Determine the (X, Y) coordinate at the center of the cell enclosing the given text.  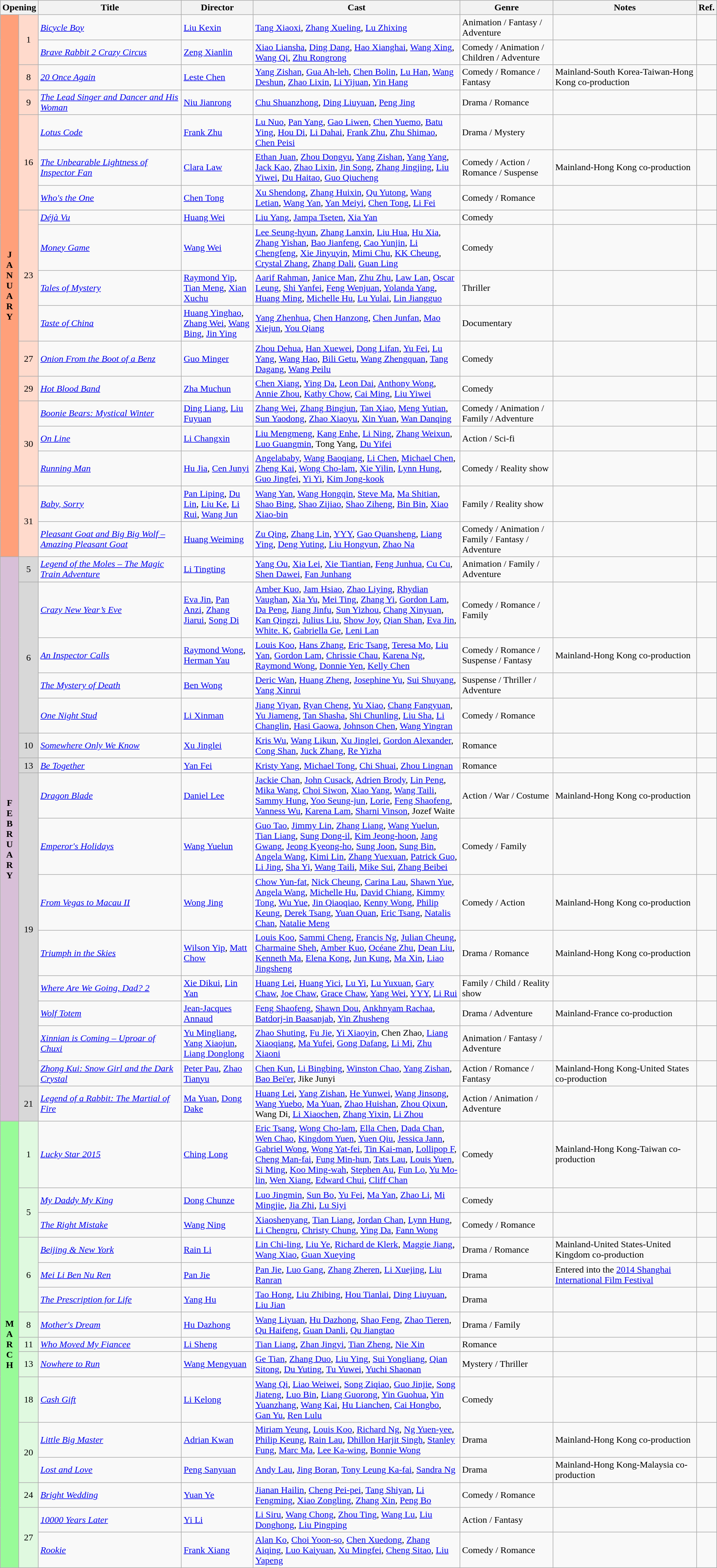
Emperor's Holidays (110, 846)
Rookie (110, 1550)
Li Sheng (218, 1344)
Mainland-France co-production (625, 1013)
Li Changxin (218, 438)
Zhang Wei, Zhang Bingjun, Tan Xiao, Meng Yutian, Sun Yaodong, Zhao Xiaoyu, Xin Yuan, Wan Danqing (357, 414)
Wong Jing (218, 902)
Zhao Shuting, Fu Jie, Yi Xiaoyin, Chen Zhao, Liang Xiaoqiang, Ma Yufei, Gong Dafang, Li Mi, Zhu Xiaoni (357, 1043)
Guo Minger (218, 359)
The Lead Singer and Dancer and His Woman (110, 102)
Andy Lau, Jing Boran, Tony Leung Ka-fai, Sandra Ng (357, 1470)
Comedy / Romance / Suspense / Fantasy (506, 655)
Tao Hong, Liu Zhibing, Hou Tianlai, Ding Liuyuan, Liu Jian (357, 1300)
Eva Jin, Pan Anzi, Zhang Jiarui, Song Di (218, 610)
Cash Gift (110, 1399)
Lucky Star 2015 (110, 1154)
Baby, Sorry (110, 504)
Wilson Yip, Matt Chow (218, 953)
Xinnian is Coming – Uproar of Chuxi (110, 1043)
Drama / Adventure (506, 1013)
Liu Mengmeng, Kang Enhe, Li Ning, Zhang Weixun, Luo Guangmin, Tong Yang, Du Yifei (357, 438)
Yu Mingliang, Yang Xiaojun, Liang Donglong (218, 1043)
Crazy New Year’s Eve (110, 610)
Ching Long (218, 1154)
Ref. (706, 8)
My Daddy My King (110, 1200)
Thriller (506, 288)
Comedy / Romance / Fantasy (506, 77)
Hu Jia, Cen Junyi (218, 469)
Luo Jingmin, Sun Bo, Yu Fei, Ma Yan, Zhao Li, Mi Mingjie, Jia Zhi, Lu Siyi (357, 1200)
Bicycle Boy (110, 28)
Comedy / Animation / Family / Adventure (506, 414)
FEBRUARY (10, 839)
Action / War / Costume (506, 795)
JANUARY (10, 286)
Peng Sanyuan (218, 1470)
Huang Lei, Huang Yici, Lu Yi, Lu Yuxuan, Gary Chaw, Joe Chaw, Grace Chaw, Yang Wei, YYY, Li Rui (357, 989)
Pleasant Goat and Big Big Wolf – Amazing Pleasant Goat (110, 539)
Ding Liang, Liu Fuyuan (218, 414)
Mainland-Hong Kong-Taiwan co-production (625, 1154)
Pan Jie, Luo Gang, Zhang Zheren, Li Xuejing, Liu Ranran (357, 1274)
Angelababy, Wang Baoqiang, Li Chen, Michael Chen, Zheng Kai, Wong Cho-lam, Xie Yilin, Lynn Hung, Guo Jingfei, Yi Yi, Kim Jong-kook (357, 469)
Action / Romance / Fantasy (506, 1074)
Animation / Family / Adventure (506, 569)
23 (28, 275)
Lu Nuo, Pan Yang, Gao Liwen, Chen Yuemo, Batu Ying, Hou Di, Li Dahai, Frank Zhu, Zhu Shimao, Chen Peisi (357, 132)
Frank Zhu (218, 132)
Hu Dazhong (218, 1324)
MARCH (10, 1344)
10000 Years Later (110, 1520)
Huang Wei (218, 217)
The Unbearable Lightness of Inspector Fan (110, 167)
Wang Wei (218, 248)
21 (28, 1104)
Jean-Jacques Annaud (218, 1013)
Peter Pau, Zhao Tianyu (218, 1074)
Be Together (110, 765)
Zhong Kui: Snow Girl and the Dark Crystal (110, 1074)
31 (28, 522)
Mainland-Hong Kong-Malaysia co-production (625, 1470)
Wang Ning (218, 1225)
Hot Blood Band (110, 389)
Mainland-United States-United Kingdom co-production (625, 1250)
Ge Tian, Zhang Duo, Liu Ying, Sui Yongliang, Qian Sitong, Du Yuting, Tu Yuwei, Yuchi Shaonan (357, 1364)
Onion From the Boot of a Benz (110, 359)
Little Big Master (110, 1440)
Drama / Family (506, 1324)
Director (218, 8)
Chu Shuanzhong, Ding Liuyuan, Peng Jing (357, 102)
Yang Ou, Xia Lei, Xie Tiantian, Feng Junhua, Cu Cu, Shen Dawei, Fan Junhang (357, 569)
Bright Wedding (110, 1495)
Zu Qing, Zhang Lin, YYY, Gao Quansheng, Liang Ying, Deng Yuting, Liu Hongyun, Zhao Na (357, 539)
Action / Animation / Adventure (506, 1104)
Mainland-Hong Kong-United States co-production (625, 1074)
Louis Koo, Hans Zhang, Eric Tsang, Teresa Mo, Liu Yan, Gordon Lam, Chrissie Chau, Karena Ng, Raymond Wong, Donnie Yen, Kelly Chen (357, 655)
Yang Hu (218, 1300)
29 (28, 389)
Huang Yinghao, Zhang Wei, Wang Bing, Jin Ying (218, 323)
Money Game (110, 248)
Notes (625, 8)
Tian Liang, Zhan Jingyi, Tian Zheng, Nie Xin (357, 1344)
Xiao Liansha, Ding Dang, Hao Xianghai, Wang Xing, Wang Qi, Zhu Rongrong (357, 52)
Kris Wu, Wang Likun, Xu Jinglei, Gordon Alexander, Cong Shan, Juck Zhang, Re Yizha (357, 746)
11 (28, 1344)
Lotus Code (110, 132)
Li Kelong (218, 1399)
Raymond Wong, Herman Yau (218, 655)
16 (28, 162)
Suspense / Thriller / Adventure (506, 685)
Documentary (506, 323)
Xie Dikui, Lin Yan (218, 989)
Triumph in the Skies (110, 953)
Yuan Ye (218, 1495)
20 (28, 1452)
Xu Jinglei (218, 746)
Wang Liyuan, Hu Dazhong, Shao Feng, Zhao Tieren, Qu Haifeng, Guan Danli, Qu Jiangtao (357, 1324)
18 (28, 1399)
Who's the One (110, 198)
Comedy / Action / Romance / Suspense (506, 167)
Wolf Totem (110, 1013)
One Night Stud (110, 715)
Miriam Yeung, Louis Koo, Richard Ng, Ng Yuen-yee, Philip Keung, Rain Lau, Dhillon Harjit Singh, Stanley Fung, Marc Ma, Lee Ka-wing, Bonnie Wong (357, 1440)
Mei Li Ben Nu Ren (110, 1274)
30 (28, 444)
19 (28, 929)
Comedy / Reality show (506, 469)
Drama / Mystery (506, 132)
24 (28, 1495)
Comedy / Animation / Family / Fantasy / Adventure (506, 539)
Ethan Juan, Zhou Dongyu, Yang Zishan, Yang Yang, Jack Kao, Zhao Lixin, Jin Song, Zhang Jingjing, Liu Yiwei, Du Haitao, Guo Qiucheng (357, 167)
From Vegas to Macau II (110, 902)
Tales of Mystery (110, 288)
Chen Xiang, Ying Da, Leon Dai, Anthony Wong, Annie Zhou, Kathy Chow, Cai Ming, Liu Yiwei (357, 389)
Clara Law (218, 167)
Comedy / Family (506, 846)
Zhou Dehua, Han Xuewei, Dong Lifan, Yu Fei, Lu Yang, Wang Hao, Bili Getu, Wang Zhengquan, Tang Dagang, Wang Peilu (357, 359)
Comedy / Animation / Children / Adventure (506, 52)
Who Moved My Fiancee (110, 1344)
Wang Mengyuan (218, 1364)
Lost and Love (110, 1470)
Yi Li (218, 1520)
Wang Yuelun (218, 846)
Entered into the 2014 Shanghai International Film Festival (625, 1274)
Genre (506, 8)
Zha Muchun (218, 389)
Running Man (110, 469)
Title (110, 8)
Leste Chen (218, 77)
Raymond Yip, Tian Meng, Xian Xuchu (218, 288)
Ma Yuan, Dong Dake (218, 1104)
Yang Zishan, Gua Ah-leh, Chen Bolin, Lu Han, Wang Deshun, Zhao Lixin, Li Yijuan, Yin Hang (357, 77)
The Right Mistake (110, 1225)
Jiang Yiyan, Ryan Cheng, Yu Xiao, Chang Fangyuan, Yu Jiameng, Tan Shasha, Shi Chunling, Liu Sha, Li Changlin, Hasi Gaowa, Johnson Chen, Wang Yingran (357, 715)
Chen Kun, Li Bingbing, Winston Chao, Yang Zishan, Bao Bei'er, Jike Junyi (357, 1074)
Nowhere to Run (110, 1364)
Rain Li (218, 1250)
Family / Child / Reality show (506, 989)
20 Once Again (110, 77)
On Line (110, 438)
Somewhere Only We Know (110, 746)
Action / Sci-fi (506, 438)
Opening (19, 8)
Pan Jie (218, 1274)
Alan Ko, Choi Yoon-so, Chen Xuedong, Zhang Aiqing, Luo Kaiyuan, Xu Mingfei, Cheng Sitao, Liu Yapeng (357, 1550)
Liu Yang, Jampa Tseten, Xia Yan (357, 217)
Huang Lei, Yang Zishan, He Yunwei, Wang Jinsong, Wang Yuebo, Ma Yuan, Zhao Huishan, Zhou Qixun, Wang Di, Li Xiaochen, Zhang Yixin, Li Zhou (357, 1104)
Brave Rabbit 2 Crazy Circus (110, 52)
Lin Chi-ling, Liu Ye, Richard de Klerk, Maggie Jiang, Wang Xiao, Guan Xueying (357, 1250)
An Inspector Calls (110, 655)
Legend of the Moles – The Magic Train Adventure (110, 569)
The Mystery of Death (110, 685)
Yang Zhenhua, Chen Hanzong, Chen Junfan, Mao Xiejun, You Qiang (357, 323)
Mystery / Thriller (506, 1364)
Taste of China (110, 323)
Li Xinman (218, 715)
Yan Fei (218, 765)
Adrian Kwan (218, 1440)
Comedy / Action (506, 902)
Zeng Xianlin (218, 52)
Deric Wan, Huang Zheng, Josephine Yu, Sui Shuyang, Yang Xinrui (357, 685)
Déjà Vu (110, 217)
Family / Reality show (506, 504)
Chen Tong (218, 198)
Tang Xiaoxi, Zhang Xueling, Lu Zhixing (357, 28)
Boonie Bears: Mystical Winter (110, 414)
Frank Xiang (218, 1550)
Feng Shaofeng, Shawn Dou, Ankhnyam Rachaa, Batdorj-in Baasanjab, Yin Zhusheng (357, 1013)
Wang Yan, Wang Hongqin, Steve Ma, Ma Shitian, Shao Bing, Shao Zijiao, Shao Ziheng, Bin Bin, Xiao Xiao-bin (357, 504)
Xu Shendong, Zhang Huixin, Qu Yutong, Wang Letian, Wang Yan, Yan Meiyi, Chen Tong, Li Fei (357, 198)
Niu Jianrong (218, 102)
10 (28, 746)
Beijing & New York (110, 1250)
Cast (357, 8)
Xiaoshenyang, Tian Liang, Jordan Chan, Lynn Hung, Li Chengru, Christy Chung, Ying Da, Fann Wong (357, 1225)
Mainland-South Korea-Taiwan-Hong Kong co-production (625, 77)
Kristy Yang, Michael Tong, Chi Shuai, Zhou Lingnan (357, 765)
Huang Weiming (218, 539)
9 (28, 102)
Comedy / Romance / Family (506, 610)
Jianan Hailin, Cheng Pei-pei, Tang Shiyan, Li Fengming, Xiao Zongling, Zhang Xin, Peng Bo (357, 1495)
The Prescription for Life (110, 1300)
Liu Kexin (218, 28)
Dragon Blade (110, 795)
Aarif Rahman, Janice Man, Zhu Zhu, Law Lan, Oscar Leung, Shi Yanfei, Feng Wenjuan, Yolanda Yang, Huang Ming, Michelle Hu, Lu Yulai, Lin Jiangguo (357, 288)
Ben Wong (218, 685)
Daniel Lee (218, 795)
Legend of a Rabbit: The Martial of Fire (110, 1104)
Li Tingting (218, 569)
Mother's Dream (110, 1324)
Dong Chunze (218, 1200)
Action / Fantasy (506, 1520)
Li Siru, Wang Chong, Zhou Ting, Wang Lu, Liu Donghong, Liu Pingping (357, 1520)
Pan Liping, Du Lin, Liu Ke, Li Rui, Wang Jun (218, 504)
Where Are We Going, Dad? 2 (110, 989)
